Pinpoint the cell where the given text exists, returning its (x, y) midpoint coordinate. 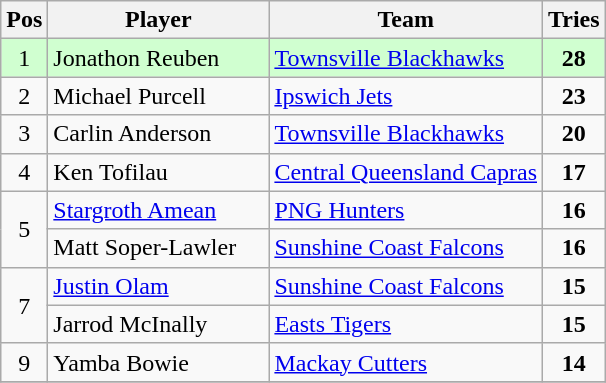
20 (574, 134)
Justin Olam (158, 286)
Player (158, 20)
Mackay Cutters (406, 362)
Ken Tofilau (158, 172)
5 (24, 229)
Carlin Anderson (158, 134)
9 (24, 362)
Pos (24, 20)
Team (406, 20)
Michael Purcell (158, 96)
Central Queensland Capras (406, 172)
28 (574, 58)
Yamba Bowie (158, 362)
Jonathon Reuben (158, 58)
PNG Hunters (406, 210)
23 (574, 96)
17 (574, 172)
7 (24, 305)
Tries (574, 20)
1 (24, 58)
4 (24, 172)
Easts Tigers (406, 324)
2 (24, 96)
3 (24, 134)
14 (574, 362)
Ipswich Jets (406, 96)
Stargroth Amean (158, 210)
Jarrod McInally (158, 324)
Matt Soper-Lawler (158, 248)
